Output the [X, Y] coordinate of the center of the cell containing the given text.  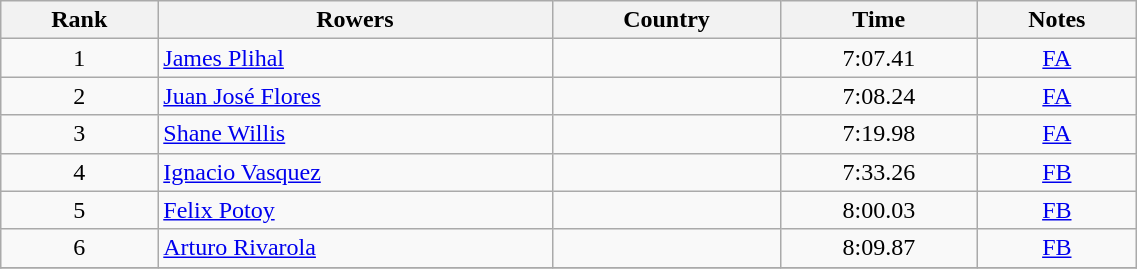
5 [80, 210]
3 [80, 134]
7:33.26 [879, 172]
Rowers [355, 20]
Juan José Flores [355, 96]
7:08.24 [879, 96]
1 [80, 58]
Country [666, 20]
Arturo Rivarola [355, 248]
Notes [1057, 20]
4 [80, 172]
8:09.87 [879, 248]
7:19.98 [879, 134]
James Plihal [355, 58]
6 [80, 248]
Shane Willis [355, 134]
7:07.41 [879, 58]
Felix Potoy [355, 210]
8:00.03 [879, 210]
Time [879, 20]
Ignacio Vasquez [355, 172]
2 [80, 96]
Rank [80, 20]
